Capture the cell that displays the provided text and extract its (X, Y) central coordinate. 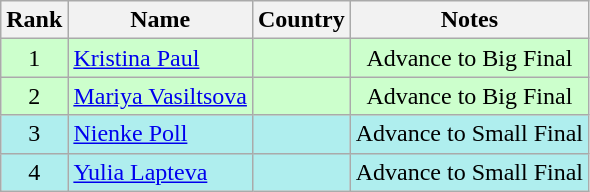
2 (34, 96)
Kristina Paul (160, 58)
Notes (469, 20)
Nienke Poll (160, 134)
Mariya Vasiltsova (160, 96)
Yulia Lapteva (160, 172)
Rank (34, 20)
1 (34, 58)
Country (301, 20)
3 (34, 134)
Name (160, 20)
4 (34, 172)
